Output the (x, y) coordinate of the center of the cell containing the given text.  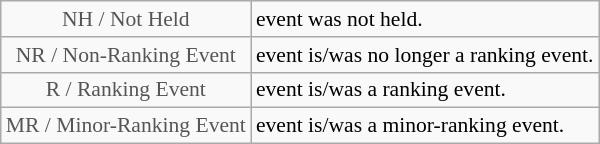
NR / Non-Ranking Event (126, 55)
event is/was a ranking event. (425, 90)
event is/was no longer a ranking event. (425, 55)
event was not held. (425, 19)
MR / Minor-Ranking Event (126, 126)
event is/was a minor-ranking event. (425, 126)
R / Ranking Event (126, 90)
NH / Not Held (126, 19)
